Search for the cell housing the specified text and yield its (x, y) center coordinate. 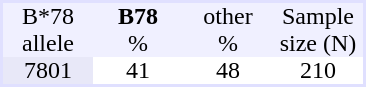
7801 (48, 70)
210 (318, 70)
48 (228, 70)
B*78 (48, 16)
41 (138, 70)
size (N) (318, 44)
other (228, 16)
allele (48, 44)
Sample (318, 16)
B78 (138, 16)
